Find where the given text appears and provide that cell's center as [x, y] coordinate. 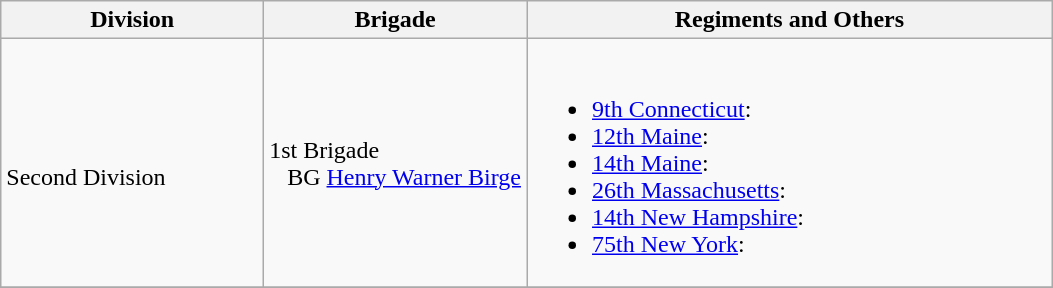
9th Connecticut:12th Maine:14th Maine:26th Massachusetts:14th New Hampshire:75th New York: [789, 163]
Brigade [396, 20]
Second Division [132, 163]
1st Brigade BG Henry Warner Birge [396, 163]
Division [132, 20]
Regiments and Others [789, 20]
